Scan for the cell matching the given text and deliver its (x, y) coordinate at center. 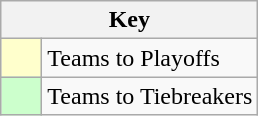
Teams to Playoffs (150, 58)
Key (130, 20)
Teams to Tiebreakers (150, 96)
